Capture the cell that displays the provided text and extract its (X, Y) central coordinate. 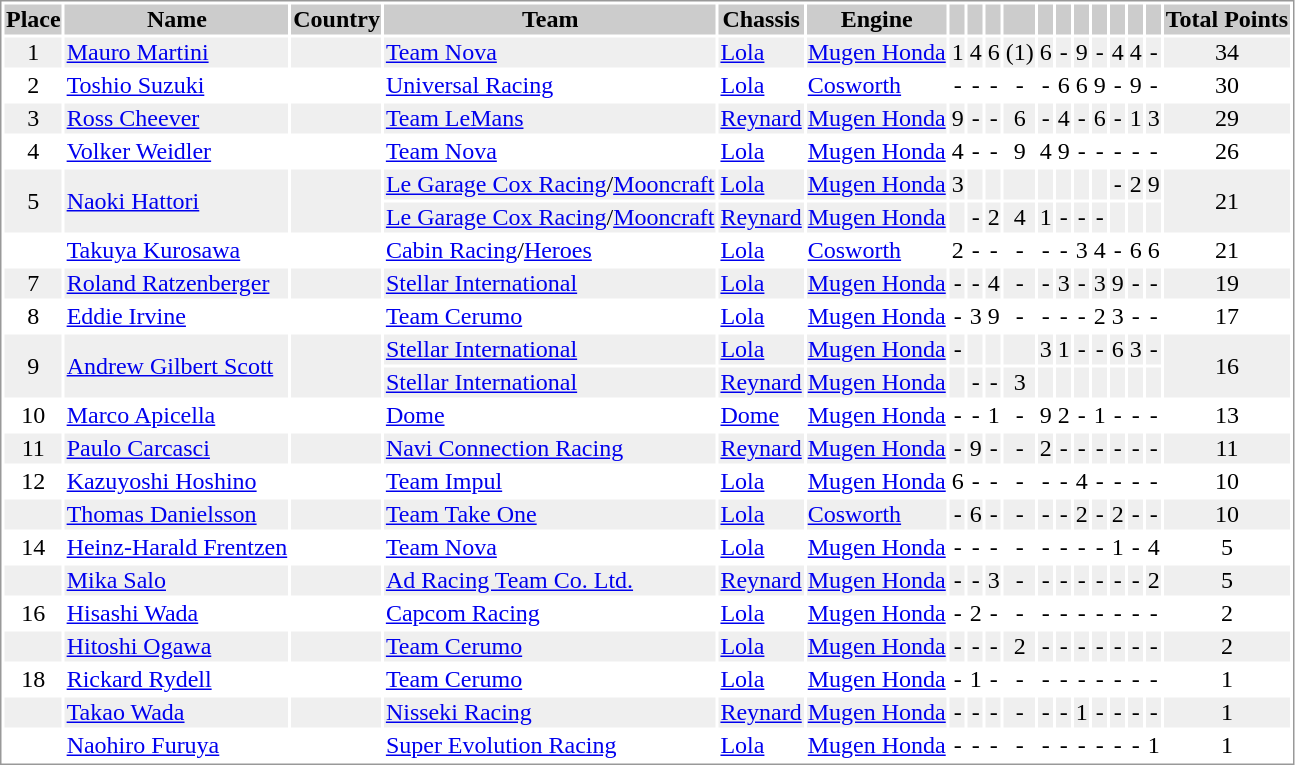
Roland Ratzenberger (177, 283)
Hitoshi Ogawa (177, 647)
Paulo Carcasci (177, 449)
Name (177, 19)
Toshio Suzuki (177, 85)
(1) (1020, 53)
26 (1226, 151)
Takuya Kurosawa (177, 251)
Capcom Racing (550, 613)
Total Points (1226, 19)
Engine (876, 19)
Rickard Rydell (177, 679)
29 (1226, 119)
Naohiro Furuya (177, 745)
Andrew Gilbert Scott (177, 366)
Place (33, 19)
12 (33, 481)
17 (1226, 317)
Kazuyoshi Hoshino (177, 481)
13 (1226, 415)
Team Impul (550, 481)
Ad Racing Team Co. Ltd. (550, 581)
7 (33, 283)
14 (33, 547)
Universal Racing (550, 85)
19 (1226, 283)
Team Take One (550, 515)
Chassis (761, 19)
Nisseki Racing (550, 713)
Team (550, 19)
Cabin Racing/Heroes (550, 251)
Heinz-Harald Frentzen (177, 547)
18 (33, 679)
Thomas Danielsson (177, 515)
Naoki Hattori (177, 202)
Mika Salo (177, 581)
Marco Apicella (177, 415)
Navi Connection Racing (550, 449)
Ross Cheever (177, 119)
Takao Wada (177, 713)
Hisashi Wada (177, 613)
30 (1226, 85)
Country (337, 19)
8 (33, 317)
Super Evolution Racing (550, 745)
Eddie Irvine (177, 317)
Team LeMans (550, 119)
Mauro Martini (177, 53)
34 (1226, 53)
Volker Weidler (177, 151)
